Return (x, y) of the center of cell containing provided text 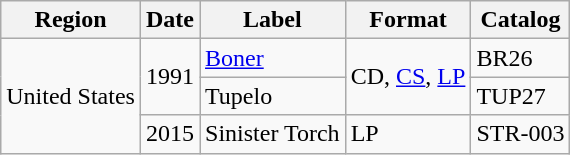
TUP27 (520, 96)
Catalog (520, 20)
2015 (170, 134)
BR26 (520, 58)
STR-003 (520, 134)
Format (408, 20)
Sinister Torch (273, 134)
CD, CS, LP (408, 77)
Tupelo (273, 96)
LP (408, 134)
Region (71, 20)
United States (71, 96)
1991 (170, 77)
Boner (273, 58)
Label (273, 20)
Date (170, 20)
